Locate the cell with the specified text and output its (x, y) center coordinate. 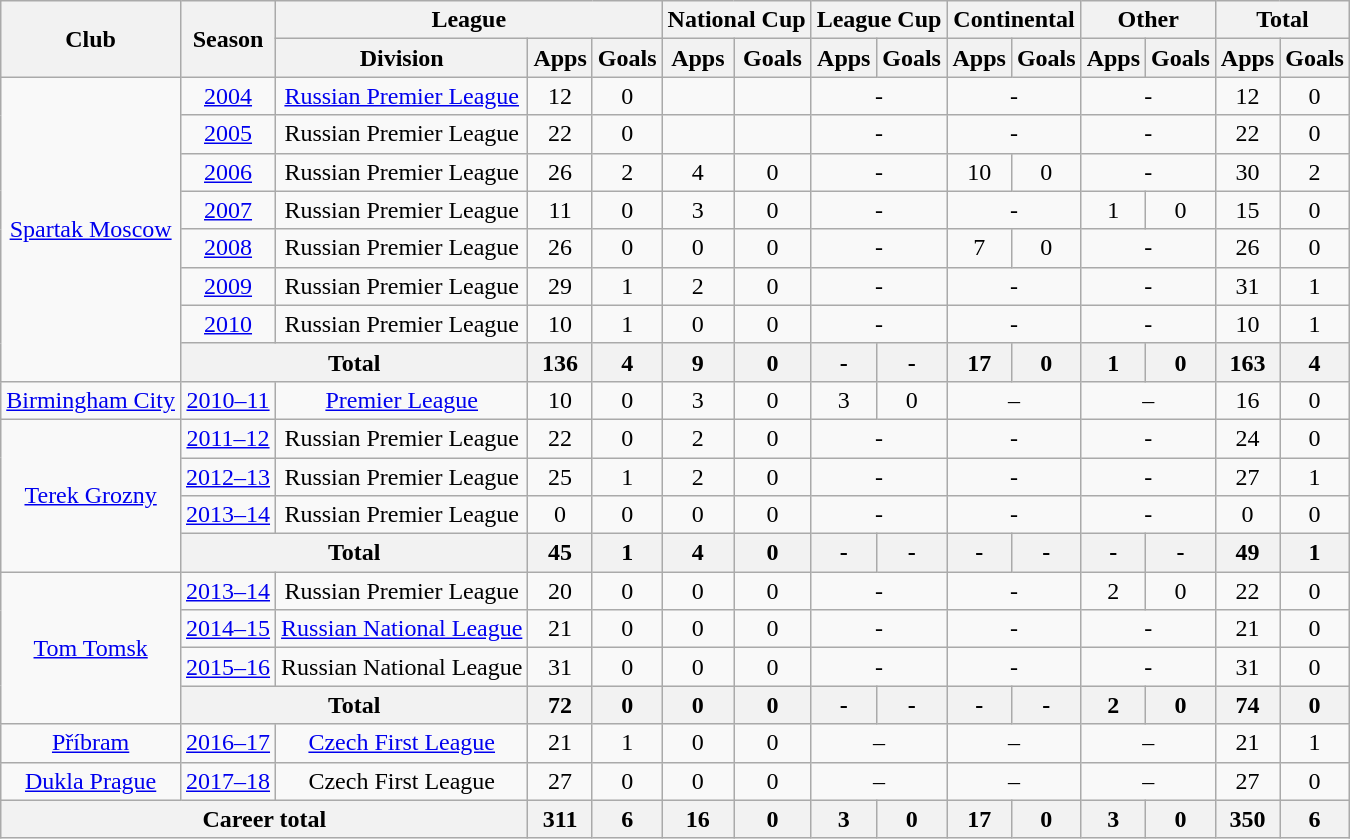
311 (560, 819)
Continental (1014, 20)
15 (1247, 210)
45 (560, 553)
136 (560, 362)
Příbram (91, 743)
350 (1247, 819)
2008 (228, 248)
74 (1247, 705)
2017–18 (228, 781)
30 (1247, 172)
2016–17 (228, 743)
2005 (228, 134)
20 (560, 591)
Season (228, 39)
29 (560, 286)
2014–15 (228, 629)
Terek Grozny (91, 495)
Other (1148, 20)
2004 (228, 96)
Career total (264, 819)
Premier League (402, 400)
League (470, 20)
9 (698, 362)
2010 (228, 324)
163 (1247, 362)
Spartak Moscow (91, 229)
2010–11 (228, 400)
72 (560, 705)
25 (560, 477)
League Cup (879, 20)
2006 (228, 172)
Tom Tomsk (91, 648)
2007 (228, 210)
49 (1247, 553)
24 (1247, 438)
11 (560, 210)
2015–16 (228, 667)
2011–12 (228, 438)
Birmingham City (91, 400)
National Cup (736, 20)
Dukla Prague (91, 781)
7 (979, 248)
2009 (228, 286)
Division (402, 58)
Club (91, 39)
2012–13 (228, 477)
